Determine the [X, Y] coordinate at the center of the cell enclosing the given text.  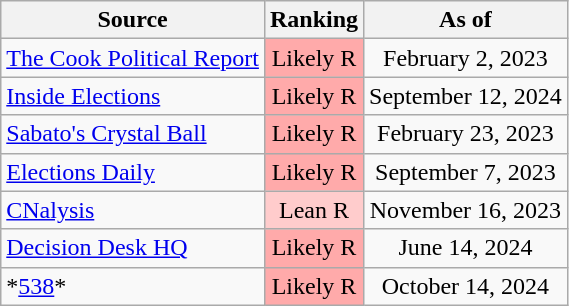
Elections Daily [133, 172]
June 14, 2024 [466, 248]
Lean R [314, 210]
November 16, 2023 [466, 210]
February 2, 2023 [466, 58]
February 23, 2023 [466, 134]
September 12, 2024 [466, 96]
Decision Desk HQ [133, 248]
*538* [133, 286]
Sabato's Crystal Ball [133, 134]
As of [466, 20]
October 14, 2024 [466, 286]
The Cook Political Report [133, 58]
Inside Elections [133, 96]
September 7, 2023 [466, 172]
CNalysis [133, 210]
Source [133, 20]
Ranking [314, 20]
